Find where the given text appears and provide that cell's center as (x, y) coordinate. 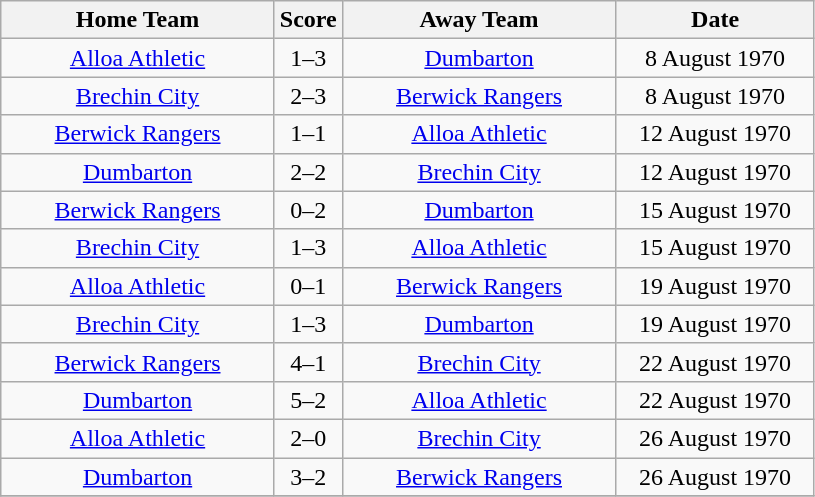
0–1 (308, 286)
1–1 (308, 134)
2–0 (308, 438)
Home Team (138, 20)
0–2 (308, 210)
Date (716, 20)
Away Team (479, 20)
5–2 (308, 400)
Score (308, 20)
3–2 (308, 477)
2–2 (308, 172)
4–1 (308, 362)
2–3 (308, 96)
